Capture the cell that displays the provided text and extract its [x, y] central coordinate. 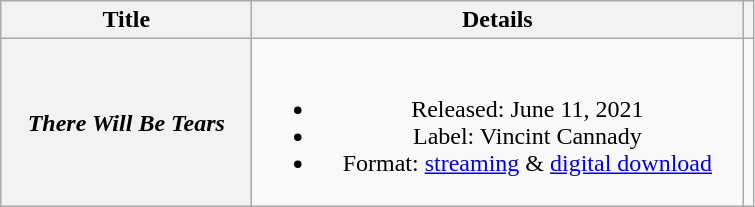
There Will Be Tears [126, 122]
Released: June 11, 2021Label: Vincint CannadyFormat: streaming & digital download [498, 122]
Title [126, 20]
Details [498, 20]
